Return [X, Y] of the center of cell containing provided text 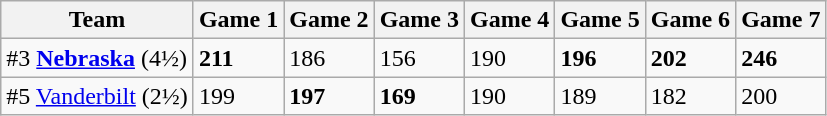
Game 7 [781, 20]
196 [600, 58]
182 [690, 96]
Game 5 [600, 20]
211 [238, 58]
Game 4 [509, 20]
169 [419, 96]
200 [781, 96]
Game 6 [690, 20]
246 [781, 58]
189 [600, 96]
186 [329, 58]
Game 3 [419, 20]
Game 2 [329, 20]
199 [238, 96]
Game 1 [238, 20]
197 [329, 96]
#3 Nebraska (4½) [98, 58]
202 [690, 58]
Team [98, 20]
#5 Vanderbilt (2½) [98, 96]
156 [419, 58]
